Return (x, y) of the center of cell containing provided text 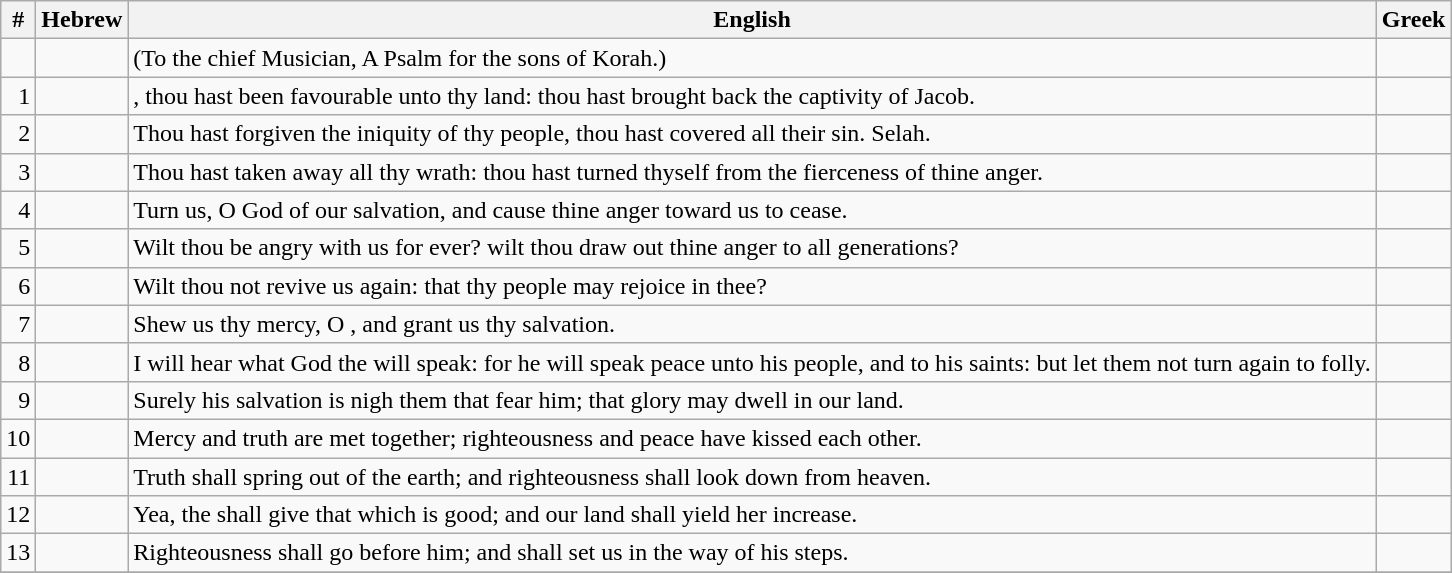
5 (18, 248)
Righteousness shall go before him; and shall set us in the way of his steps. (752, 553)
12 (18, 515)
(To the chief Musician, A Psalm for the sons of Korah.) (752, 58)
9 (18, 400)
4 (18, 210)
8 (18, 362)
7 (18, 324)
Turn us, O God of our salvation, and cause thine anger toward us to cease. (752, 210)
Greek (1414, 20)
English (752, 20)
2 (18, 134)
I will hear what God the will speak: for he will speak peace unto his people, and to his saints: but let them not turn again to folly. (752, 362)
Thou hast forgiven the iniquity of thy people, thou hast covered all their sin. Selah. (752, 134)
11 (18, 477)
Hebrew (82, 20)
Shew us thy mercy, O , and grant us thy salvation. (752, 324)
Wilt thou not revive us again: that thy people may rejoice in thee? (752, 286)
Truth shall spring out of the earth; and righteousness shall look down from heaven. (752, 477)
13 (18, 553)
# (18, 20)
6 (18, 286)
Surely his salvation is nigh them that fear him; that glory may dwell in our land. (752, 400)
, thou hast been favourable unto thy land: thou hast brought back the captivity of Jacob. (752, 96)
1 (18, 96)
Wilt thou be angry with us for ever? wilt thou draw out thine anger to all generations? (752, 248)
3 (18, 172)
Mercy and truth are met together; righteousness and peace have kissed each other. (752, 438)
Thou hast taken away all thy wrath: thou hast turned thyself from the fierceness of thine anger. (752, 172)
Yea, the shall give that which is good; and our land shall yield her increase. (752, 515)
10 (18, 438)
